Locate the cell with the specified text and output its (x, y) center coordinate. 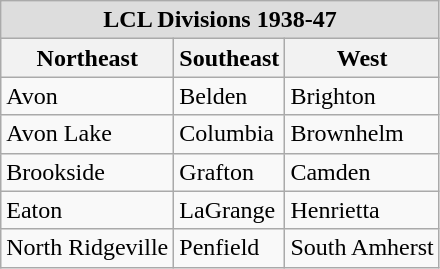
Southeast (230, 58)
Eaton (88, 210)
West (362, 58)
Henrietta (362, 210)
LCL Divisions 1938-47 (220, 20)
Camden (362, 172)
Northeast (88, 58)
Belden (230, 96)
South Amherst (362, 248)
North Ridgeville (88, 248)
Brownhelm (362, 134)
Penfield (230, 248)
LaGrange (230, 210)
Brookside (88, 172)
Grafton (230, 172)
Avon Lake (88, 134)
Avon (88, 96)
Brighton (362, 96)
Columbia (230, 134)
